Output the (X, Y) coordinate of the center of the cell containing the given text.  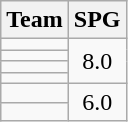
SPG (97, 20)
Team (35, 20)
6.0 (97, 102)
8.0 (97, 61)
